Capture the cell that displays the provided text and extract its (X, Y) central coordinate. 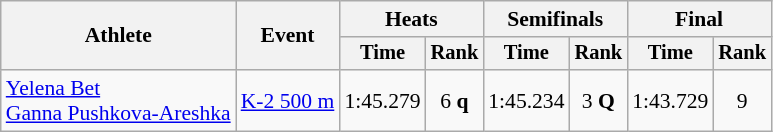
9 (742, 100)
1:45.234 (526, 100)
6 q (455, 100)
1:45.279 (382, 100)
Semifinals (555, 19)
Final (699, 19)
3 Q (599, 100)
Event (288, 36)
Athlete (118, 36)
Heats (411, 19)
Yelena BetGanna Pushkova-Areshka (118, 100)
1:43.729 (670, 100)
K-2 500 m (288, 100)
